Detect which cell encompasses the target text, then output its (x, y) center coordinate. 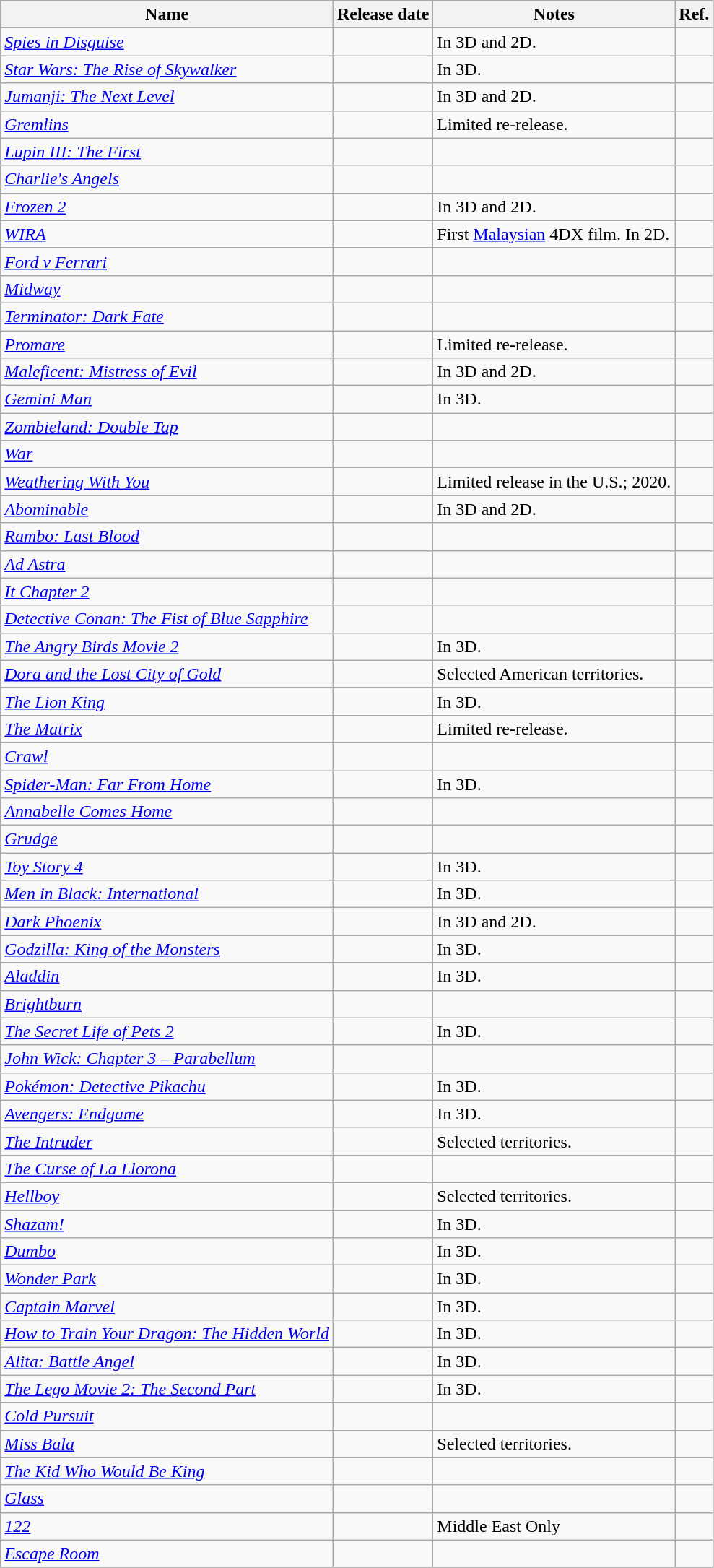
Abominable (167, 509)
The Lion King (167, 701)
Middle East Only (554, 1526)
Spider-Man: Far From Home (167, 784)
It Chapter 2 (167, 592)
War (167, 454)
Hellboy (167, 1196)
Wonder Park (167, 1279)
Charlie's Angels (167, 179)
Escape Room (167, 1554)
Ford v Ferrari (167, 261)
Dora and the Lost City of Gold (167, 674)
Name (167, 14)
Godzilla: King of the Monsters (167, 949)
Crawl (167, 756)
Grudge (167, 839)
Spies in Disguise (167, 42)
Avengers: Endgame (167, 1114)
The Curse of La Llorona (167, 1169)
Gemini Man (167, 399)
The Matrix (167, 729)
How to Train Your Dragon: The Hidden World (167, 1334)
Dark Phoenix (167, 922)
Rambo: Last Blood (167, 537)
Annabelle Comes Home (167, 812)
The Secret Life of Pets 2 (167, 1031)
The Lego Movie 2: The Second Part (167, 1389)
Glass (167, 1499)
Maleficent: Mistress of Evil (167, 372)
The Intruder (167, 1141)
Terminator: Dark Fate (167, 316)
Captain Marvel (167, 1307)
The Angry Birds Movie 2 (167, 646)
Gremlins (167, 124)
122 (167, 1526)
Zombieland: Double Tap (167, 427)
Lupin III: The First (167, 152)
Midway (167, 289)
Detective Conan: The Fist of Blue Sapphire (167, 619)
Notes (554, 14)
Promare (167, 345)
Star Wars: The Rise of Skywalker (167, 69)
Brightburn (167, 1004)
Miss Bala (167, 1444)
Toy Story 4 (167, 867)
Alita: Battle Angel (167, 1361)
Dumbo (167, 1252)
First Malaysian 4DX film. In 2D. (554, 234)
Release date (383, 14)
WIRA (167, 234)
The Kid Who Would Be King (167, 1471)
Weathering With You (167, 482)
Selected American territories. (554, 674)
Frozen 2 (167, 207)
Men in Black: International (167, 894)
Pokémon: Detective Pikachu (167, 1086)
Cold Pursuit (167, 1416)
Jumanji: The Next Level (167, 97)
Limited release in the U.S.; 2020. (554, 482)
Ref. (695, 14)
Ad Astra (167, 564)
Aladdin (167, 976)
Shazam! (167, 1224)
John Wick: Chapter 3 – Parabellum (167, 1059)
